Locate the cell with the specified text and output its [x, y] center coordinate. 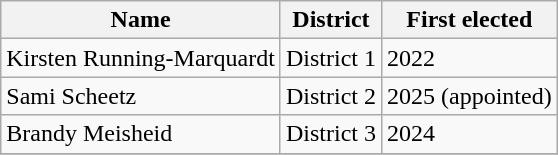
First elected [469, 20]
2025 (appointed) [469, 96]
District 3 [330, 134]
District [330, 20]
Kirsten Running-Marquardt [141, 58]
2024 [469, 134]
Name [141, 20]
2022 [469, 58]
District 2 [330, 96]
Sami Scheetz [141, 96]
Brandy Meisheid [141, 134]
District 1 [330, 58]
